Output the [x, y] coordinate of the center of the cell containing the given text.  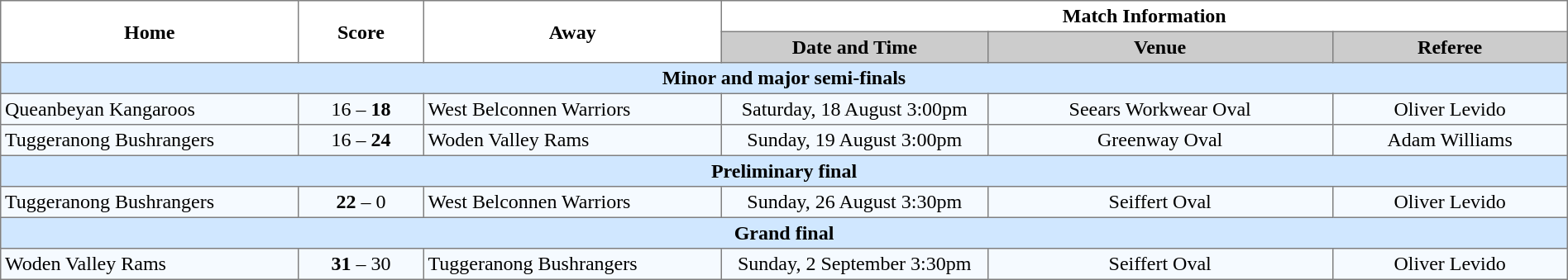
Away [572, 31]
Score [361, 31]
Preliminary final [784, 171]
Greenway Oval [1159, 140]
16 – 24 [361, 140]
Referee [1450, 47]
Venue [1159, 47]
22 – 0 [361, 202]
Saturday, 18 August 3:00pm [854, 109]
Adam Williams [1450, 140]
Date and Time [854, 47]
Sunday, 26 August 3:30pm [854, 202]
Minor and major semi-finals [784, 78]
Sunday, 19 August 3:00pm [854, 140]
Sunday, 2 September 3:30pm [854, 264]
Match Information [1145, 17]
16 – 18 [361, 109]
Grand final [784, 233]
Home [150, 31]
31 – 30 [361, 264]
Queanbeyan Kangaroos [150, 109]
Seears Workwear Oval [1159, 109]
